For the text-containing cell, return its midpoint in (x, y) coordinate format. 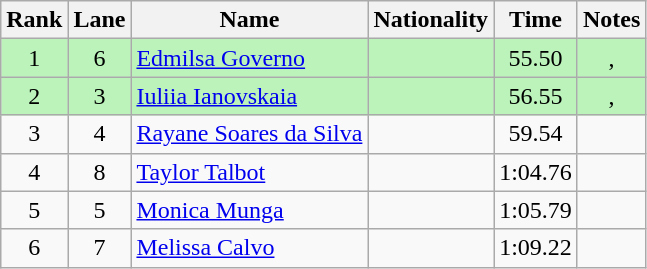
8 (100, 172)
Iuliia Ianovskaia (250, 96)
56.55 (536, 96)
7 (100, 248)
1 (34, 58)
Lane (100, 20)
Time (536, 20)
Nationality (431, 20)
1:09.22 (536, 248)
Melissa Calvo (250, 248)
1:05.79 (536, 210)
55.50 (536, 58)
Edmilsa Governo (250, 58)
Notes (611, 20)
Monica Munga (250, 210)
Name (250, 20)
2 (34, 96)
Rank (34, 20)
Taylor Talbot (250, 172)
59.54 (536, 134)
Rayane Soares da Silva (250, 134)
1:04.76 (536, 172)
